Detect which cell encompasses the target text, then output its [X, Y] center coordinate. 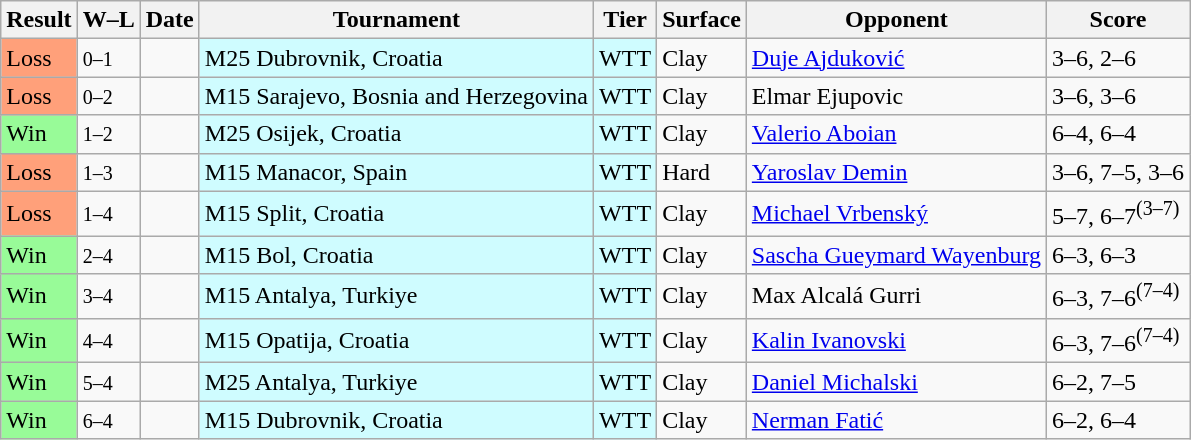
M25 Antalya, Turkiye [396, 382]
Kalin Ivanovski [896, 340]
6–4 [108, 420]
Elmar Ejupovic [896, 96]
Opponent [896, 20]
Nerman Fatić [896, 420]
Hard [702, 172]
M25 Dubrovnik, Croatia [396, 58]
M15 Antalya, Turkiye [396, 296]
5–4 [108, 382]
6–4, 6–4 [1118, 134]
M15 Split, Croatia [396, 214]
M15 Dubrovnik, Croatia [396, 420]
Michael Vrbenský [896, 214]
0–1 [108, 58]
Duje Ajduković [896, 58]
Result [39, 20]
M15 Manacor, Spain [396, 172]
6–2, 6–4 [1118, 420]
Yaroslav Demin [896, 172]
6–3, 6–3 [1118, 255]
M15 Opatija, Croatia [396, 340]
M15 Bol, Croatia [396, 255]
5–7, 6–7(3–7) [1118, 214]
Score [1118, 20]
Tier [626, 20]
1–4 [108, 214]
Max Alcalá Gurri [896, 296]
M15 Sarajevo, Bosnia and Herzegovina [396, 96]
Tournament [396, 20]
6–2, 7–5 [1118, 382]
M25 Osijek, Croatia [396, 134]
0–2 [108, 96]
1–3 [108, 172]
3–6, 7–5, 3–6 [1118, 172]
3–6, 2–6 [1118, 58]
Surface [702, 20]
4–4 [108, 340]
2–4 [108, 255]
Valerio Aboian [896, 134]
W–L [108, 20]
1–2 [108, 134]
3–6, 3–6 [1118, 96]
3–4 [108, 296]
Daniel Michalski [896, 382]
Sascha Gueymard Wayenburg [896, 255]
Date [170, 20]
